For the text-containing cell, return its midpoint in [X, Y] coordinate format. 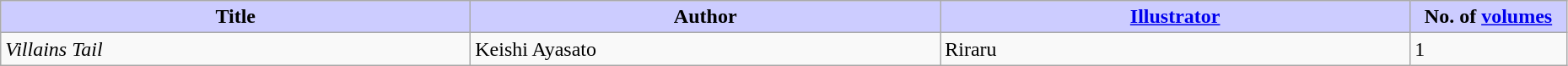
Title [236, 17]
1 [1489, 49]
Keishi Ayasato [705, 49]
Author [705, 17]
Riraru [1176, 49]
Illustrator [1176, 17]
No. of volumes [1489, 17]
Villains Tail [236, 49]
